Pinpoint the cell where the given text exists, returning its (X, Y) midpoint coordinate. 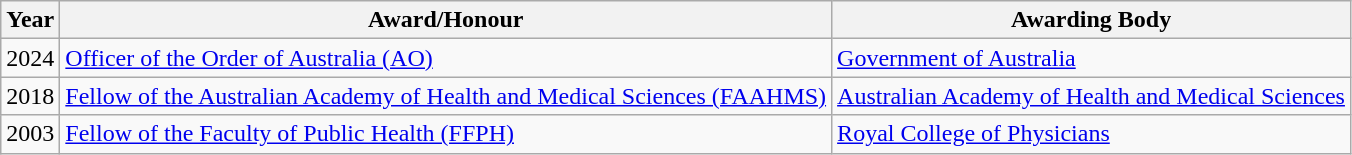
Fellow of the Faculty of Public Health (FFPH) (446, 134)
Officer of the Order of Australia (AO) (446, 58)
2018 (30, 96)
2003 (30, 134)
Australian Academy of Health and Medical Sciences (1092, 96)
Government of Australia (1092, 58)
2024 (30, 58)
Royal College of Physicians (1092, 134)
Awarding Body (1092, 20)
Award/Honour (446, 20)
Year (30, 20)
Fellow of the Australian Academy of Health and Medical Sciences (FAAHMS) (446, 96)
